For the text-containing cell, return its midpoint in (x, y) coordinate format. 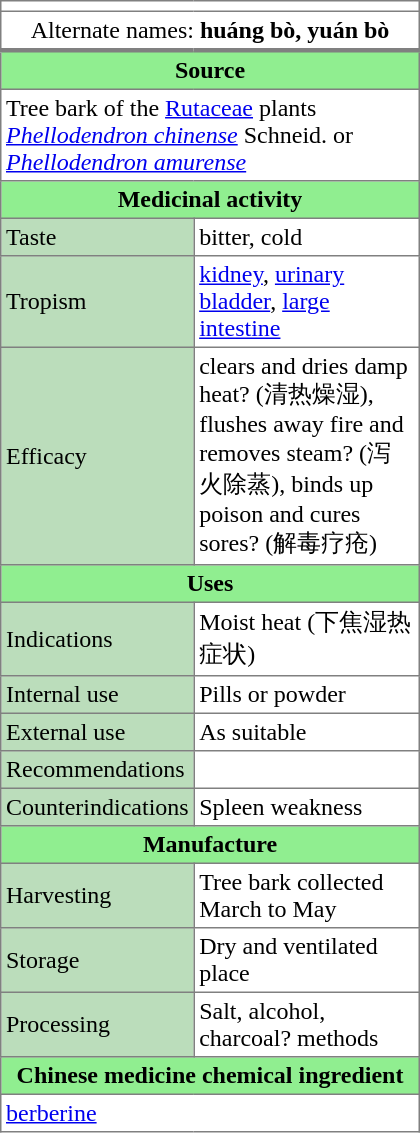
Salt, alcohol, charcoal? methods (306, 1024)
Medicinal activity (210, 200)
Harvesting (98, 895)
Recommendations (98, 770)
kidney, urinary bladder, large intestine (306, 302)
Dry and ventilated place (306, 960)
Pills or powder (306, 695)
Uses (210, 584)
Tropism (98, 302)
Counterindications (98, 807)
Tree bark collected March to May (306, 895)
External use (98, 732)
Source (210, 70)
Chinese medicine chemical ingredient (210, 1076)
Efficacy (98, 456)
Taste (98, 237)
Alternate names: huáng bò, yuán bò (210, 30)
Indications (98, 639)
clears and dries damp heat? (清热燥湿), flushes away fire and removes steam? (泻火除蒸), binds up poison and cures sores? (解毒疗疮) (306, 456)
berberine (210, 1113)
Processing (98, 1024)
bitter, cold (306, 237)
Manufacture (210, 845)
Tree bark of the Rutaceae plants Phellodendron chinense Schneid. or Phellodendron amurense (210, 135)
As suitable (306, 732)
Moist heat (下焦湿热症状) (306, 639)
Internal use (98, 695)
Spleen weakness (306, 807)
Storage (98, 960)
